Provide the [x, y] coordinate of the cell's center where the given text is located.  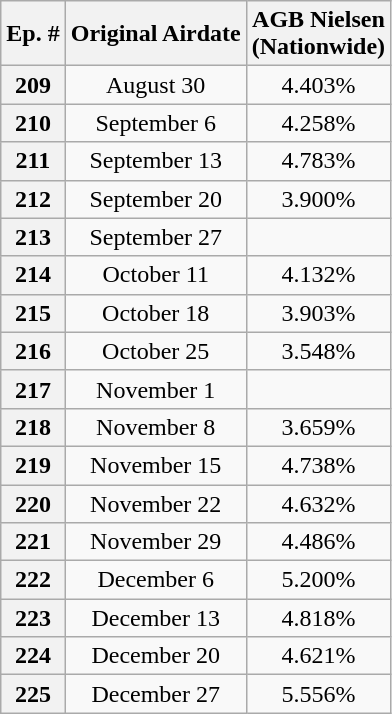
5.200% [318, 580]
December 20 [156, 656]
August 30 [156, 85]
210 [33, 123]
December 6 [156, 580]
3.659% [318, 427]
4.403% [318, 85]
4.621% [318, 656]
223 [33, 618]
4.738% [318, 465]
215 [33, 313]
216 [33, 351]
4.783% [318, 161]
September 20 [156, 199]
213 [33, 237]
218 [33, 427]
212 [33, 199]
222 [33, 580]
224 [33, 656]
214 [33, 275]
221 [33, 542]
3.903% [318, 313]
November 1 [156, 389]
4.486% [318, 542]
4.258% [318, 123]
October 18 [156, 313]
October 11 [156, 275]
October 25 [156, 351]
September 13 [156, 161]
4.818% [318, 618]
Original Airdate [156, 34]
217 [33, 389]
September 27 [156, 237]
Ep. # [33, 34]
219 [33, 465]
225 [33, 694]
220 [33, 503]
4.632% [318, 503]
November 15 [156, 465]
AGB Nielsen(Nationwide) [318, 34]
November 22 [156, 503]
November 8 [156, 427]
3.548% [318, 351]
3.900% [318, 199]
211 [33, 161]
December 13 [156, 618]
5.556% [318, 694]
November 29 [156, 542]
December 27 [156, 694]
209 [33, 85]
September 6 [156, 123]
4.132% [318, 275]
